Provide the [x, y] coordinate of the cell's center where the given text is located.  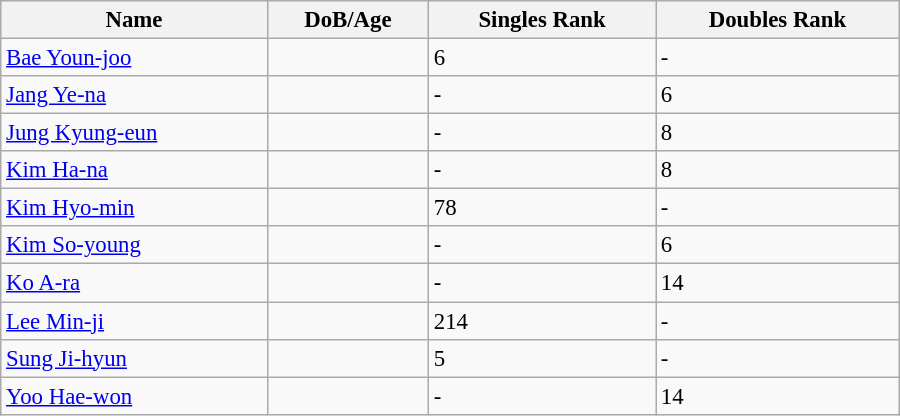
5 [542, 358]
DoB/Age [348, 20]
214 [542, 321]
Ko A-ra [134, 283]
Jang Ye-na [134, 95]
Yoo Hae-won [134, 396]
Lee Min-ji [134, 321]
Doubles Rank [778, 20]
78 [542, 208]
Bae Youn-joo [134, 58]
Jung Kyung-eun [134, 133]
Name [134, 20]
Sung Ji-hyun [134, 358]
Kim Ha-na [134, 170]
Kim So-young [134, 245]
Kim Hyo-min [134, 208]
Singles Rank [542, 20]
